Return [x, y] of the center of cell containing provided text 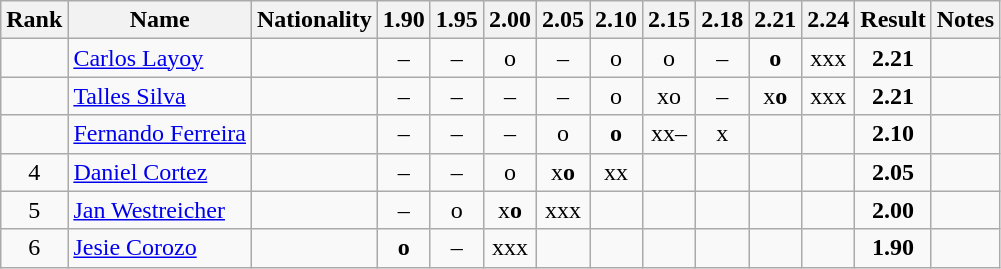
Notes [965, 20]
5 [34, 210]
xx– [670, 134]
Result [893, 20]
Nationality [315, 20]
Fernando Ferreira [160, 134]
1.95 [456, 20]
6 [34, 248]
Talles Silva [160, 96]
Jesie Corozo [160, 248]
2.24 [828, 20]
Jan Westreicher [160, 210]
xx [616, 172]
x [722, 134]
2.18 [722, 20]
2.15 [670, 20]
Carlos Layoy [160, 58]
Name [160, 20]
4 [34, 172]
Daniel Cortez [160, 172]
Rank [34, 20]
